Output the [X, Y] coordinate of the center of the cell containing the given text.  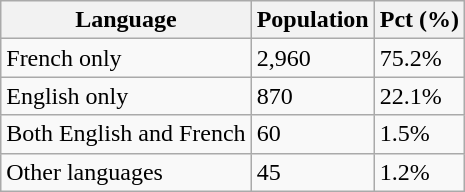
French only [126, 58]
Other languages [126, 172]
Both English and French [126, 134]
870 [312, 96]
75.2% [419, 58]
2,960 [312, 58]
1.2% [419, 172]
Population [312, 20]
Pct (%) [419, 20]
1.5% [419, 134]
Language [126, 20]
45 [312, 172]
22.1% [419, 96]
English only [126, 96]
60 [312, 134]
